Capture the cell that displays the provided text and extract its (X, Y) central coordinate. 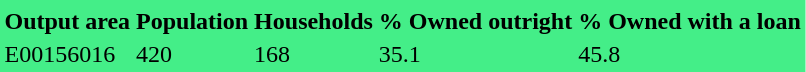
45.8 (690, 54)
Output area (68, 21)
Households (314, 21)
35.1 (475, 54)
% Owned with a loan (690, 21)
% Owned outright (475, 21)
168 (314, 54)
420 (192, 54)
Population (192, 21)
E00156016 (68, 54)
